Output the [X, Y] coordinate of the center of the cell containing the given text.  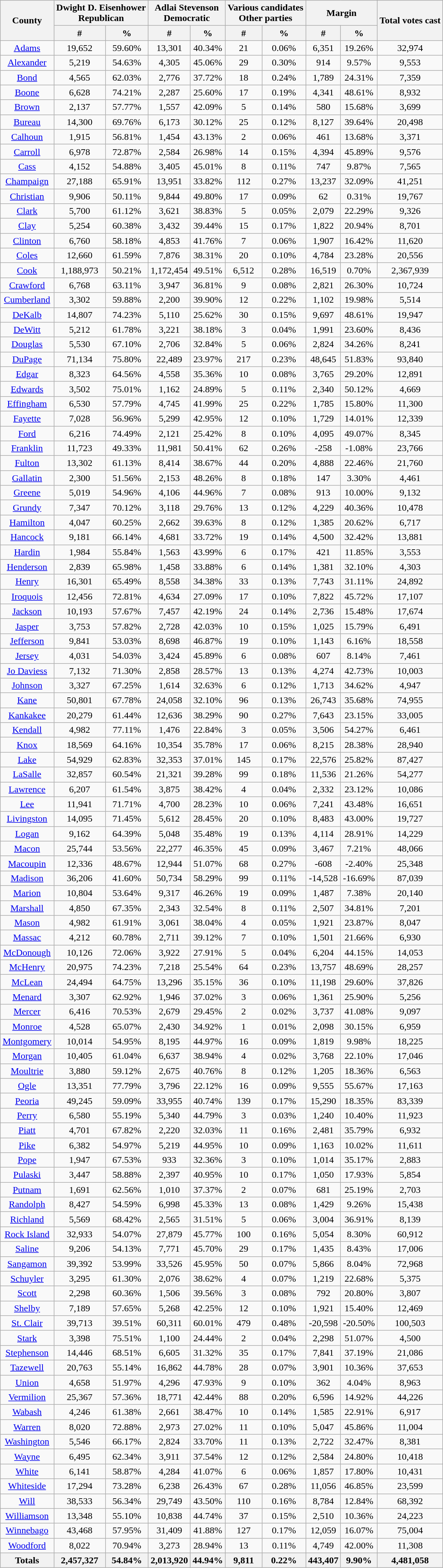
31.11% [359, 582]
8,195 [169, 1041]
23.28% [359, 256]
90 [244, 715]
1,487 [323, 893]
44.95% [208, 1145]
40.36% [359, 508]
6,978 [79, 152]
10,014 [79, 1041]
44.79% [208, 1115]
22.68% [359, 1279]
8,022 [79, 1545]
23.97% [208, 359]
White [27, 1471]
18,225 [410, 1041]
580 [323, 107]
67.82% [127, 1130]
57.79% [127, 404]
16,862 [169, 1367]
3.30% [359, 478]
2,098 [323, 1027]
Pike [27, 1145]
0.03% [284, 1115]
4,888 [323, 463]
1,946 [169, 997]
Kendall [27, 730]
70.94% [127, 1545]
7,565 [410, 166]
2,287 [169, 92]
4,658 [79, 1383]
2,662 [169, 522]
8,047 [410, 923]
1,729 [323, 418]
7.21% [359, 848]
16,519 [323, 270]
34.92% [208, 1027]
Kankakee [27, 715]
3,061 [169, 923]
28,940 [410, 745]
3,327 [79, 686]
Warren [27, 1427]
9,317 [169, 893]
2,883 [410, 1160]
3,875 [169, 789]
24,223 [410, 1516]
34.38% [208, 582]
24,892 [410, 582]
61.54% [127, 789]
2,332 [323, 789]
7,347 [79, 508]
41.60% [127, 878]
5,569 [79, 1219]
38.62% [208, 1279]
40.74% [208, 1101]
9,181 [79, 537]
77.79% [127, 1086]
Ford [27, 434]
McDonough [27, 952]
57.82% [127, 626]
11,981 [169, 448]
9,844 [169, 196]
1,102 [323, 300]
55.19% [127, 1115]
21.66% [359, 938]
Pope [27, 1160]
1,991 [323, 330]
5,375 [410, 1279]
4,947 [410, 686]
Crawford [27, 285]
1,907 [323, 241]
Adlai StevensonDemocratic [187, 13]
35 [244, 1353]
Montgomery [27, 1041]
4,031 [79, 656]
7,822 [323, 596]
9.26% [359, 1205]
16,651 [410, 804]
70.12% [127, 508]
24.31% [359, 78]
2,722 [323, 1442]
45.77% [208, 1234]
2,079 [323, 211]
17.93% [359, 1175]
4,106 [169, 493]
18,558 [410, 641]
29.20% [359, 374]
Cook [27, 270]
11,923 [410, 1115]
25,744 [79, 848]
43.13% [208, 137]
31.32% [208, 1353]
47.93% [208, 1383]
Shelby [27, 1308]
23.12% [359, 789]
40.76% [208, 1071]
7,359 [410, 78]
37.72% [208, 78]
25.62% [208, 315]
21,760 [410, 463]
2,121 [169, 434]
0.26% [284, 448]
55.10% [127, 1516]
25.90% [359, 997]
38.94% [208, 1056]
5,514 [410, 300]
914 [323, 63]
33.88% [208, 567]
48.69% [359, 967]
-16.69% [359, 878]
8,323 [79, 374]
8,558 [169, 582]
50.11% [127, 196]
38.29% [208, 715]
22.10% [359, 1056]
44.78% [208, 1367]
59.60% [127, 48]
8,345 [410, 434]
6,207 [79, 789]
Wabash [27, 1412]
-20.50% [359, 1323]
9.57% [359, 63]
23.60% [359, 330]
3,432 [169, 226]
60.38% [127, 226]
42.19% [208, 611]
58.29% [208, 878]
15 [244, 226]
26.98% [208, 152]
39.28% [208, 774]
29.45% [208, 1012]
6,932 [410, 1130]
4,749 [323, 1545]
25.19% [359, 1190]
792 [323, 1293]
27,879 [169, 1234]
11,056 [323, 1486]
Woodford [27, 1545]
25,348 [410, 863]
Johnson [27, 686]
28.57% [208, 670]
1,585 [323, 1412]
6,605 [169, 1353]
10,086 [410, 789]
16,301 [79, 582]
58.88% [127, 1175]
30.15% [359, 1027]
2,300 [79, 478]
9,326 [410, 211]
7,241 [323, 804]
34.62% [359, 686]
72.88% [127, 1427]
6,416 [79, 1012]
35.79% [359, 1130]
13,757 [323, 967]
Ogle [27, 1086]
2,076 [169, 1279]
64 [244, 967]
68 [244, 863]
37.01% [208, 760]
127 [244, 1531]
4,246 [79, 1412]
Lawrence [27, 789]
35.68% [359, 700]
15.80% [359, 404]
362 [323, 1383]
13,301 [169, 48]
16.07% [359, 1531]
6.16% [359, 641]
17,006 [410, 1249]
22.91% [359, 1412]
18 [244, 78]
64.75% [127, 982]
60.54% [127, 774]
3,768 [323, 1056]
Menard [27, 997]
9,097 [410, 1012]
12,456 [79, 596]
1,188,973 [79, 270]
64.56% [127, 374]
36.91% [359, 1219]
1 [244, 1027]
49.33% [127, 448]
2,153 [169, 478]
0.19% [284, 92]
60.25% [127, 522]
46.26% [208, 893]
43,468 [79, 1531]
5,254 [79, 226]
1,025 [323, 626]
35.15% [208, 982]
6,141 [79, 1471]
11,300 [410, 404]
50.12% [359, 389]
20,140 [410, 893]
Macon [27, 848]
-258 [323, 448]
43.99% [208, 552]
42.25% [208, 1308]
Coles [27, 256]
34.81% [359, 908]
37.54% [208, 1457]
8,215 [323, 745]
Adams [27, 48]
2,013,920 [169, 1560]
41.07% [208, 1471]
1,050 [323, 1175]
3,796 [169, 1086]
40.95% [208, 1175]
McLean [27, 982]
Madison [27, 878]
67.25% [127, 686]
45.01% [208, 166]
747 [323, 166]
35.36% [208, 374]
72.06% [127, 952]
2,679 [169, 1012]
Winnebago [27, 1531]
4,229 [323, 508]
62.83% [127, 760]
14,229 [410, 834]
Hardin [27, 552]
8.14% [359, 656]
Cass [27, 166]
Massac [27, 938]
9,162 [79, 834]
11,620 [410, 241]
28,257 [410, 967]
32.36% [208, 1160]
DeWitt [27, 330]
6,238 [169, 1486]
9.90% [359, 1560]
Jackson [27, 611]
Bureau [27, 122]
61.59% [127, 256]
8.30% [359, 1234]
8,701 [410, 226]
Washington [27, 1442]
4,528 [79, 1027]
57.95% [127, 1531]
4,303 [410, 567]
37.37% [208, 1190]
37 [244, 1516]
Mercer [27, 1012]
LaSalle [27, 774]
9,906 [79, 196]
26,743 [323, 700]
74.21% [127, 92]
Greene [27, 493]
8,698 [169, 641]
27,188 [79, 181]
45.86% [359, 1427]
3,880 [79, 1071]
-1.08% [359, 448]
8,483 [323, 819]
3,807 [410, 1293]
-2.40% [359, 863]
29.76% [208, 508]
Peoria [27, 1101]
44,226 [410, 1397]
61.38% [127, 1412]
6,495 [79, 1457]
Hancock [27, 537]
County [27, 20]
4,850 [79, 908]
22.12% [208, 1086]
Various candidatesOther parties [266, 13]
14,807 [79, 315]
12,944 [169, 863]
7,201 [410, 908]
58.18% [127, 241]
Pulaski [27, 1175]
6,917 [410, 1412]
13,296 [169, 982]
12,891 [410, 374]
48,066 [410, 848]
3,307 [79, 997]
Marshall [27, 908]
6,596 [323, 1397]
Edwards [27, 389]
61.04% [127, 1056]
33,005 [410, 715]
9,555 [323, 1086]
1,563 [169, 552]
25.42% [208, 434]
41,251 [410, 181]
20.80% [359, 1293]
6,382 [79, 1145]
54.13% [127, 1249]
17,107 [410, 596]
10,838 [169, 1516]
44 [244, 463]
48.26% [208, 478]
4,152 [79, 166]
43.00% [359, 819]
9,811 [244, 1560]
0.01% [284, 1027]
9,576 [410, 152]
10,405 [79, 1056]
6,628 [79, 92]
22,277 [169, 848]
54.59% [127, 1205]
13.68% [359, 137]
4,047 [79, 522]
3,911 [169, 1457]
0.31% [359, 196]
34.26% [359, 344]
2,711 [169, 938]
39,713 [79, 1323]
41.99% [208, 404]
Mason [27, 923]
16.42% [359, 241]
40.34% [208, 48]
54.63% [127, 63]
33.72% [208, 537]
61.78% [127, 330]
Henry [27, 582]
4,394 [323, 152]
Alexander [27, 63]
443,407 [323, 1560]
23,599 [410, 1486]
75.01% [127, 389]
5,299 [169, 418]
24 [244, 611]
55.84% [127, 552]
5,546 [79, 1442]
53.03% [127, 641]
8,427 [79, 1205]
Wayne [27, 1457]
Whiteside [27, 1486]
6,173 [169, 122]
3,447 [79, 1175]
19.98% [359, 300]
11.85% [359, 552]
66.17% [127, 1442]
8,020 [79, 1427]
2,457,327 [79, 1560]
38.83% [208, 211]
Schuyler [27, 1279]
65.98% [127, 567]
1,240 [323, 1115]
19,767 [410, 196]
Monroe [27, 1027]
3,947 [169, 285]
-20,598 [323, 1323]
3,295 [79, 1279]
32,353 [169, 760]
7,218 [169, 967]
Calhoun [27, 137]
8,932 [410, 92]
54.95% [127, 1041]
5,700 [79, 211]
13,951 [169, 181]
2,200 [169, 300]
14.92% [359, 1397]
Jo Daviess [27, 670]
Stark [27, 1338]
4,274 [323, 670]
6,461 [410, 730]
42.95% [208, 418]
83,339 [410, 1101]
Knox [27, 745]
1,010 [169, 1190]
2,703 [410, 1190]
15,438 [410, 1205]
38,533 [79, 1501]
37,653 [410, 1367]
45.70% [208, 1249]
22.46% [359, 463]
2,776 [169, 78]
1,947 [79, 1160]
8.04% [359, 1264]
Carroll [27, 152]
54.27% [359, 730]
33.70% [208, 1442]
3,398 [79, 1338]
39.64% [359, 122]
54.96% [127, 493]
-608 [323, 863]
5,268 [169, 1308]
45.95% [208, 1264]
479 [244, 1323]
461 [323, 137]
Franklin [27, 448]
42.03% [208, 626]
32.84% [208, 344]
39.12% [208, 938]
6,530 [79, 404]
45.06% [208, 63]
Putnam [27, 1190]
44.96% [208, 493]
33,955 [169, 1101]
3,221 [169, 330]
14,446 [79, 1353]
23,766 [410, 448]
25.60% [208, 92]
15.79% [359, 626]
4,558 [169, 374]
59.88% [127, 300]
7.38% [359, 893]
3,371 [410, 137]
5,212 [79, 330]
10,003 [410, 670]
4,669 [410, 389]
1,219 [323, 1279]
48,645 [323, 359]
60.01% [208, 1323]
32.42% [359, 537]
24,494 [79, 982]
2,821 [323, 285]
67.78% [127, 700]
1,435 [323, 1249]
29,749 [169, 1501]
36 [244, 982]
1,162 [169, 389]
55.67% [359, 1086]
Christian [27, 196]
4,853 [169, 241]
7,771 [169, 1249]
2,565 [169, 1219]
24.89% [208, 389]
21,086 [410, 1353]
54,929 [79, 760]
1,381 [323, 567]
5,047 [323, 1427]
63.11% [127, 285]
Cumberland [27, 300]
7,841 [323, 1353]
9,697 [323, 315]
10,193 [79, 611]
51.56% [127, 478]
2,430 [169, 1027]
2,340 [323, 389]
Total votes cast [410, 20]
20,556 [410, 256]
Macoupin [27, 863]
7,461 [410, 656]
Jersey [27, 656]
2,839 [79, 567]
64.39% [127, 834]
1,014 [323, 1160]
38.42% [208, 789]
3,553 [410, 552]
0.24% [284, 78]
145 [244, 760]
38.47% [208, 1412]
20.94% [359, 226]
11,308 [410, 1545]
39.44% [208, 226]
1,458 [169, 567]
17,294 [79, 1486]
22,576 [323, 760]
10,478 [410, 508]
7,189 [79, 1308]
50,734 [169, 878]
9,132 [410, 493]
60.36% [127, 1293]
93,840 [410, 359]
4,565 [79, 78]
56.81% [127, 137]
32,974 [410, 48]
39,392 [79, 1264]
39.56% [208, 1293]
2,858 [169, 670]
Williamson [27, 1516]
39.51% [127, 1323]
139 [244, 1101]
46.87% [208, 641]
33 [244, 582]
3,699 [410, 107]
39.90% [208, 300]
1,100 [169, 1338]
4,114 [323, 834]
38.31% [208, 256]
20.62% [359, 522]
Will [27, 1501]
8,963 [410, 1383]
20,498 [410, 122]
56.34% [127, 1501]
Brown [27, 107]
28.38% [359, 745]
57.36% [127, 1397]
6,563 [410, 1071]
18.36% [359, 1071]
62.92% [127, 997]
5,019 [79, 493]
23.15% [359, 715]
26.43% [208, 1486]
3,753 [79, 626]
37.02% [208, 997]
Edgar [27, 374]
1,789 [323, 78]
1,857 [323, 1471]
57.67% [127, 611]
71,134 [79, 359]
41.08% [359, 1012]
61.13% [127, 463]
5,612 [169, 819]
681 [323, 1190]
38.67% [208, 463]
6,760 [79, 241]
1,915 [79, 137]
1,163 [323, 1145]
5,530 [79, 344]
Union [27, 1383]
18.35% [359, 1101]
8,381 [410, 1442]
41.76% [208, 241]
12,059 [323, 1531]
0.30% [284, 63]
51.83% [359, 359]
Henderson [27, 567]
60.78% [127, 938]
49.07% [359, 434]
13,881 [410, 537]
14 [244, 152]
54.97% [127, 1145]
1,205 [323, 1071]
1,614 [169, 686]
15.40% [359, 1308]
3,424 [169, 656]
12.84% [359, 1501]
61.30% [127, 1279]
3,302 [79, 300]
Logan [27, 834]
60,912 [410, 1234]
1,172,454 [169, 270]
Lake [27, 760]
12,336 [79, 863]
25,367 [79, 1397]
5,340 [169, 1115]
35.17% [359, 1160]
1,557 [169, 107]
43.50% [208, 1501]
17,046 [410, 1056]
88 [244, 1397]
2,736 [323, 611]
77.11% [127, 730]
53.99% [127, 1264]
57.65% [127, 1308]
1,429 [323, 1205]
Piatt [27, 1130]
41.88% [208, 1531]
100 [244, 1234]
35.78% [208, 745]
Grundy [27, 508]
11,611 [410, 1145]
73.28% [127, 1486]
3,004 [323, 1219]
22.29% [359, 211]
11,004 [410, 1427]
147 [323, 478]
4,341 [323, 92]
2,675 [169, 1071]
5,048 [169, 834]
14.01% [359, 418]
53.64% [127, 893]
Fayette [27, 418]
5,054 [323, 1234]
50.41% [208, 448]
Rock Island [27, 1234]
10,126 [79, 952]
62.56% [127, 1190]
14,095 [79, 819]
1,984 [79, 552]
8,436 [410, 330]
4,296 [169, 1383]
11,198 [323, 982]
67.53% [127, 1160]
28.94% [208, 1545]
31.51% [208, 1219]
19,727 [410, 819]
27.02% [208, 1427]
3,118 [169, 508]
27.91% [208, 952]
22.84% [208, 730]
2,343 [169, 908]
62.03% [127, 78]
3,502 [79, 389]
64.16% [127, 745]
55.14% [127, 1367]
6,768 [79, 285]
21.26% [359, 774]
3,506 [323, 730]
61.12% [127, 211]
3,467 [323, 848]
74.49% [127, 434]
31,409 [169, 1531]
32,857 [79, 774]
0.48% [284, 1323]
44.15% [359, 952]
9,553 [410, 63]
68,392 [410, 1501]
42.00% [359, 1545]
8,784 [323, 1501]
607 [323, 656]
24.44% [208, 1338]
29.60% [359, 982]
4,481,058 [410, 1560]
7,743 [323, 582]
Bond [27, 78]
-14,528 [323, 878]
28.23% [208, 804]
DuPage [27, 359]
1,785 [323, 404]
50 [244, 1264]
10,418 [410, 1457]
10.40% [359, 1115]
15.68% [359, 107]
71.30% [127, 670]
49.51% [208, 270]
87,039 [410, 878]
Jasper [27, 626]
4,284 [169, 1471]
36.81% [208, 285]
112 [244, 181]
2,973 [169, 1427]
913 [323, 493]
32.03% [208, 1130]
4,212 [79, 938]
6,959 [410, 1027]
12,636 [169, 715]
26.30% [359, 285]
421 [323, 552]
9.98% [359, 1041]
Randolph [27, 1205]
10,354 [169, 745]
23.87% [359, 923]
1,385 [323, 522]
22,489 [169, 359]
13,302 [79, 463]
5,854 [410, 1175]
1,819 [323, 1041]
217 [244, 359]
67 [244, 1486]
66.14% [127, 537]
6,998 [169, 1205]
Sangamon [27, 1264]
9,206 [79, 1249]
Perry [27, 1115]
4,681 [169, 537]
Effingham [27, 404]
39.63% [208, 522]
44.74% [208, 1516]
15,290 [323, 1101]
8,414 [169, 463]
58.87% [127, 1471]
62.34% [127, 1457]
36,206 [79, 878]
42.09% [208, 107]
68.42% [127, 1219]
32,933 [79, 1234]
1,454 [169, 137]
32.47% [359, 1442]
2,481 [323, 1130]
18,569 [79, 745]
67.10% [127, 344]
1,501 [323, 938]
7,457 [169, 611]
Jefferson [27, 641]
13,237 [323, 181]
17,163 [410, 1086]
13,351 [79, 1086]
28 [244, 1367]
5,866 [323, 1264]
43.48% [359, 804]
54.88% [127, 166]
30.12% [208, 122]
12,469 [410, 1308]
12,339 [410, 418]
6,491 [410, 626]
71.45% [127, 819]
45 [244, 848]
3,765 [323, 374]
46.85% [359, 1486]
Dwight D. EisenhowerRepublican [101, 13]
Scott [27, 1293]
59.09% [127, 1101]
15.48% [359, 611]
2,397 [169, 1175]
33.82% [208, 181]
75,004 [410, 1531]
1,691 [79, 1190]
14,300 [79, 122]
DeKalb [27, 315]
1,476 [169, 730]
53.56% [127, 848]
2,728 [169, 626]
68.51% [127, 1353]
Clay [27, 226]
72.81% [127, 596]
44.94% [208, 1560]
59.12% [127, 1071]
24.80% [359, 1457]
4,095 [323, 434]
3,901 [323, 1367]
4,701 [79, 1130]
48.67% [127, 863]
8,241 [410, 344]
7,132 [79, 670]
27.09% [208, 596]
75.51% [127, 1338]
9.87% [359, 166]
25.82% [359, 760]
2,507 [323, 908]
7,876 [169, 256]
4,700 [169, 804]
8,139 [410, 1219]
74,955 [410, 700]
100,503 [410, 1323]
Lee [27, 804]
54.03% [127, 656]
Vermilion [27, 1397]
Margin [341, 13]
2,661 [169, 1412]
7,643 [323, 715]
69.76% [127, 122]
3,621 [169, 211]
51.97% [127, 1383]
8.43% [359, 1249]
2,220 [169, 1130]
33,526 [169, 1264]
13,348 [79, 1516]
35.48% [208, 834]
Saline [27, 1249]
5,110 [169, 315]
11,941 [79, 804]
20,763 [79, 1367]
54.07% [127, 1234]
4,745 [169, 404]
Marion [27, 893]
2,367,939 [410, 270]
60,311 [169, 1323]
10.00% [359, 493]
54,277 [410, 774]
6,580 [79, 1115]
18,771 [169, 1397]
2,706 [169, 344]
4,305 [169, 63]
10,804 [79, 893]
65.49% [127, 582]
38.18% [208, 330]
4,634 [169, 596]
11,536 [323, 774]
Clinton [27, 241]
44.97% [208, 1041]
37.19% [359, 1353]
St. Clair [27, 1323]
17.80% [359, 1471]
50,801 [79, 700]
6,637 [169, 1056]
10,724 [410, 285]
20,279 [79, 715]
1,822 [323, 226]
3,737 [323, 1012]
933 [169, 1160]
Moultrie [27, 1071]
8,127 [323, 122]
1,361 [323, 997]
0.70% [359, 270]
24,058 [169, 700]
21 [244, 48]
70.53% [127, 1012]
1,143 [323, 641]
6,717 [410, 522]
19,947 [410, 315]
4,784 [323, 256]
37,826 [410, 982]
2,510 [323, 1516]
3,922 [169, 952]
28.45% [208, 819]
Boone [27, 92]
19.26% [359, 48]
20,975 [79, 967]
4.04% [359, 1383]
96 [244, 700]
19,652 [79, 48]
Morgan [27, 1056]
45.72% [359, 596]
6,216 [79, 434]
46.35% [208, 848]
87,427 [410, 760]
28.91% [359, 834]
38.04% [208, 923]
57.77% [127, 107]
6,351 [323, 48]
56.96% [127, 418]
2,137 [79, 107]
4,461 [410, 478]
Richland [27, 1219]
45.33% [208, 1205]
25.54% [208, 967]
Kane [27, 700]
12,660 [79, 256]
5,256 [410, 997]
32.09% [359, 181]
10,431 [410, 1471]
71.71% [127, 804]
10.02% [359, 1145]
McHenry [27, 967]
72.87% [127, 152]
67.35% [127, 908]
1,506 [169, 1293]
11,723 [79, 448]
42.44% [208, 1397]
42.73% [359, 670]
6,930 [410, 938]
Champaign [27, 181]
6,512 [244, 270]
65.91% [127, 181]
21,321 [169, 774]
Totals [27, 1560]
30 [244, 315]
49,245 [79, 1101]
3,273 [169, 1545]
Fulton [27, 463]
110 [244, 1501]
Clark [27, 211]
9,841 [79, 641]
72,968 [410, 1264]
Tazewell [27, 1367]
61.44% [127, 715]
3,405 [169, 166]
1,713 [323, 686]
6,204 [323, 952]
Gallatin [27, 478]
7,028 [79, 418]
Iroquois [27, 596]
49.80% [208, 196]
75.80% [127, 359]
Douglas [27, 344]
54.84% [127, 1560]
Stephenson [27, 1353]
14,053 [410, 952]
65.07% [127, 1027]
Hamilton [27, 522]
Livingston [27, 819]
32.63% [208, 686]
61.91% [127, 923]
17,674 [410, 611]
50.21% [127, 270]
32.54% [208, 908]
